Return the [X, Y] coordinate for the center point of the cell that contains the specified text.  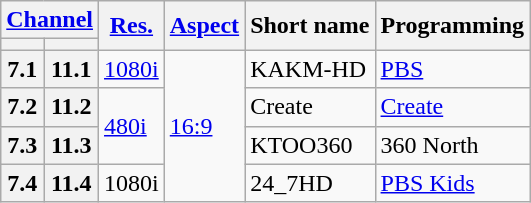
Res. [132, 26]
7.1 [22, 69]
11.4 [72, 183]
11.3 [72, 145]
480i [132, 126]
360 North [452, 145]
Aspect [204, 26]
11.2 [72, 107]
11.1 [72, 69]
PBS Kids [452, 183]
7.4 [22, 183]
KAKM-HD [310, 69]
Short name [310, 26]
Programming [452, 26]
KTOO360 [310, 145]
7.3 [22, 145]
24_7HD [310, 183]
Channel [50, 20]
16:9 [204, 126]
7.2 [22, 107]
PBS [452, 69]
